Detect which cell encompasses the target text, then output its [X, Y] center coordinate. 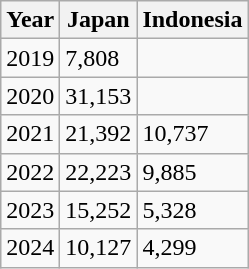
2021 [30, 134]
15,252 [98, 210]
2019 [30, 58]
Indonesia [192, 20]
Japan [98, 20]
2020 [30, 96]
22,223 [98, 172]
2023 [30, 210]
31,153 [98, 96]
2024 [30, 248]
7,808 [98, 58]
4,299 [192, 248]
10,127 [98, 248]
5,328 [192, 210]
21,392 [98, 134]
Year [30, 20]
2022 [30, 172]
9,885 [192, 172]
10,737 [192, 134]
